Determine the (X, Y) coordinate at the center of the cell enclosing the given text.  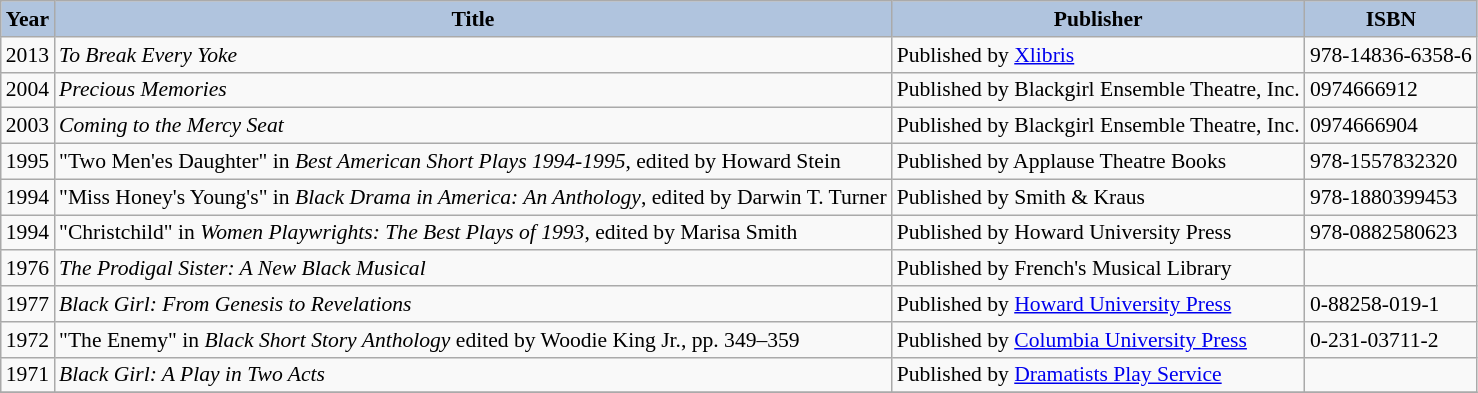
Published by French's Musical Library (1098, 269)
ISBN (1391, 19)
1995 (28, 162)
0974666912 (1391, 90)
To Break Every Yoke (473, 55)
0-231-03711-2 (1391, 340)
The Prodigal Sister: A New Black Musical (473, 269)
Black Girl: From Genesis to Revelations (473, 304)
Black Girl: A Play in Two Acts (473, 375)
978-0882580623 (1391, 233)
1972 (28, 340)
0974666904 (1391, 126)
1977 (28, 304)
"Two Men'es Daughter" in Best American Short Plays 1994-1995, edited by Howard Stein (473, 162)
"Christchild" in Women Playwrights: The Best Plays of 1993, edited by Marisa Smith (473, 233)
"Miss Honey's Young's" in Black Drama in America: An Anthology, edited by Darwin T. Turner (473, 197)
1976 (28, 269)
978-14836-6358-6 (1391, 55)
Published by Columbia University Press (1098, 340)
"The Enemy" in Black Short Story Anthology edited by Woodie King Jr., pp. 349–359 (473, 340)
1971 (28, 375)
Precious Memories (473, 90)
978-1557832320 (1391, 162)
Year (28, 19)
Coming to the Mercy Seat (473, 126)
2004 (28, 90)
Published by Smith & Kraus (1098, 197)
2013 (28, 55)
Publisher (1098, 19)
Published by Xlibris (1098, 55)
Title (473, 19)
2003 (28, 126)
0-88258-019-1 (1391, 304)
978-1880399453 (1391, 197)
Published by Dramatists Play Service (1098, 375)
Published by Applause Theatre Books (1098, 162)
